Output the (x, y) coordinate of the center of the cell containing the given text.  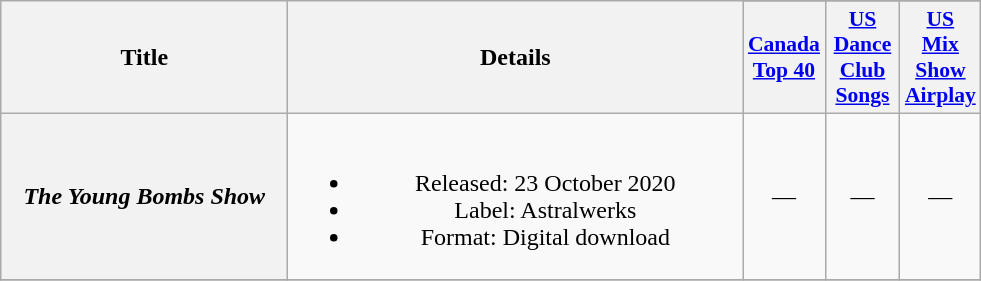
Canada Top 40 (784, 57)
USDance Club Songs (862, 57)
The Young Bombs Show (144, 196)
USMix Show Airplay (940, 57)
Details (516, 57)
Released: 23 October 2020Label: AstralwerksFormat: Digital download (516, 196)
Title (144, 57)
